Determine the (x, y) coordinate at the center of the cell enclosing the given text.  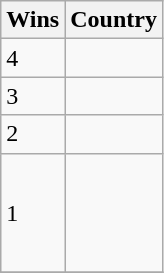
Wins (33, 20)
1 (33, 212)
2 (33, 134)
3 (33, 96)
4 (33, 58)
Country (114, 20)
